Return [X, Y] of the center of cell containing provided text 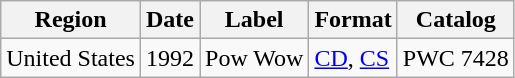
Date [170, 20]
1992 [170, 58]
CD, CS [353, 58]
Label [254, 20]
Catalog [456, 20]
Region [71, 20]
Format [353, 20]
Pow Wow [254, 58]
PWC 7428 [456, 58]
United States [71, 58]
